Return the [X, Y] coordinate for the center point of the cell that contains the specified text.  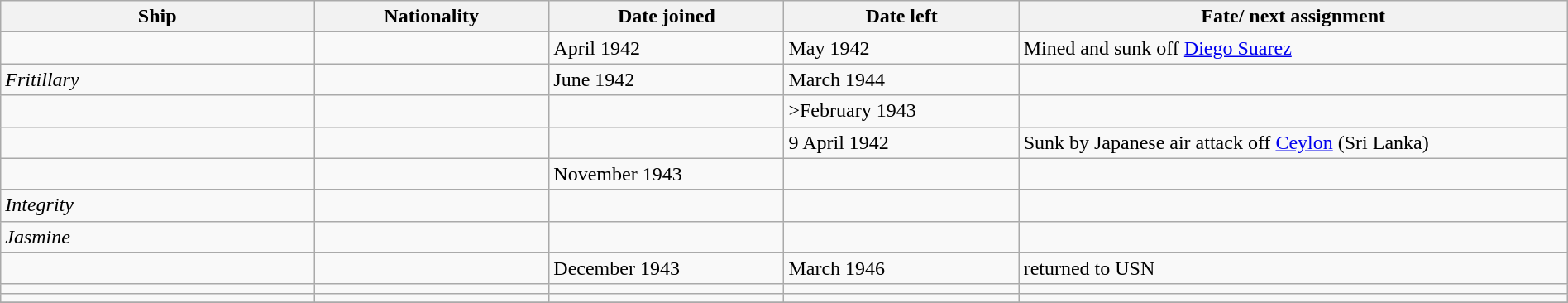
Fritillary [157, 79]
March 1944 [901, 79]
9 April 1942 [901, 142]
April 1942 [667, 48]
Ship [157, 17]
June 1942 [667, 79]
Integrity [157, 205]
Date left [901, 17]
Mined and sunk off Diego Suarez [1293, 48]
December 1943 [667, 268]
Fate/ next assignment [1293, 17]
returned to USN [1293, 268]
>February 1943 [901, 111]
Sunk by Japanese air attack off Ceylon (Sri Lanka) [1293, 142]
Jasmine [157, 237]
Date joined [667, 17]
May 1942 [901, 48]
Nationality [432, 17]
March 1946 [901, 268]
November 1943 [667, 174]
